Pinpoint the cell where the given text exists, returning its [x, y] midpoint coordinate. 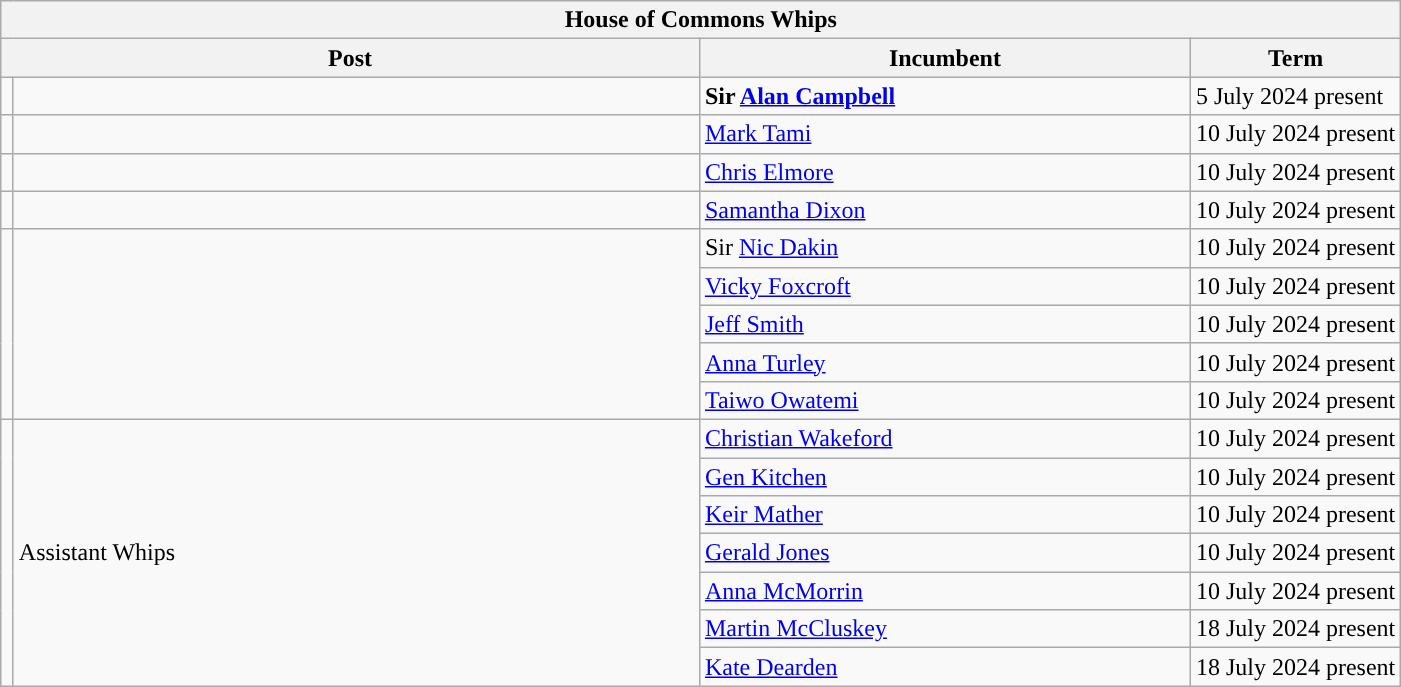
Post [350, 58]
5 July 2024 present [1295, 96]
House of Commons Whips [701, 20]
Jeff Smith [944, 324]
Kate Dearden [944, 667]
Incumbent [944, 58]
Term [1295, 58]
Gerald Jones [944, 553]
Mark Tami [944, 134]
Gen Kitchen [944, 477]
Taiwo Owatemi [944, 400]
Martin McCluskey [944, 629]
Keir Mather [944, 515]
Anna Turley [944, 362]
Chris Elmore [944, 172]
Christian Wakeford [944, 438]
Sir Nic Dakin [944, 248]
Assistant Whips [356, 552]
Vicky Foxcroft [944, 286]
Sir Alan Campbell [944, 96]
Samantha Dixon [944, 210]
Anna McMorrin [944, 591]
